Identify which cell holds the provided text, then report its [X, Y] central coordinate. 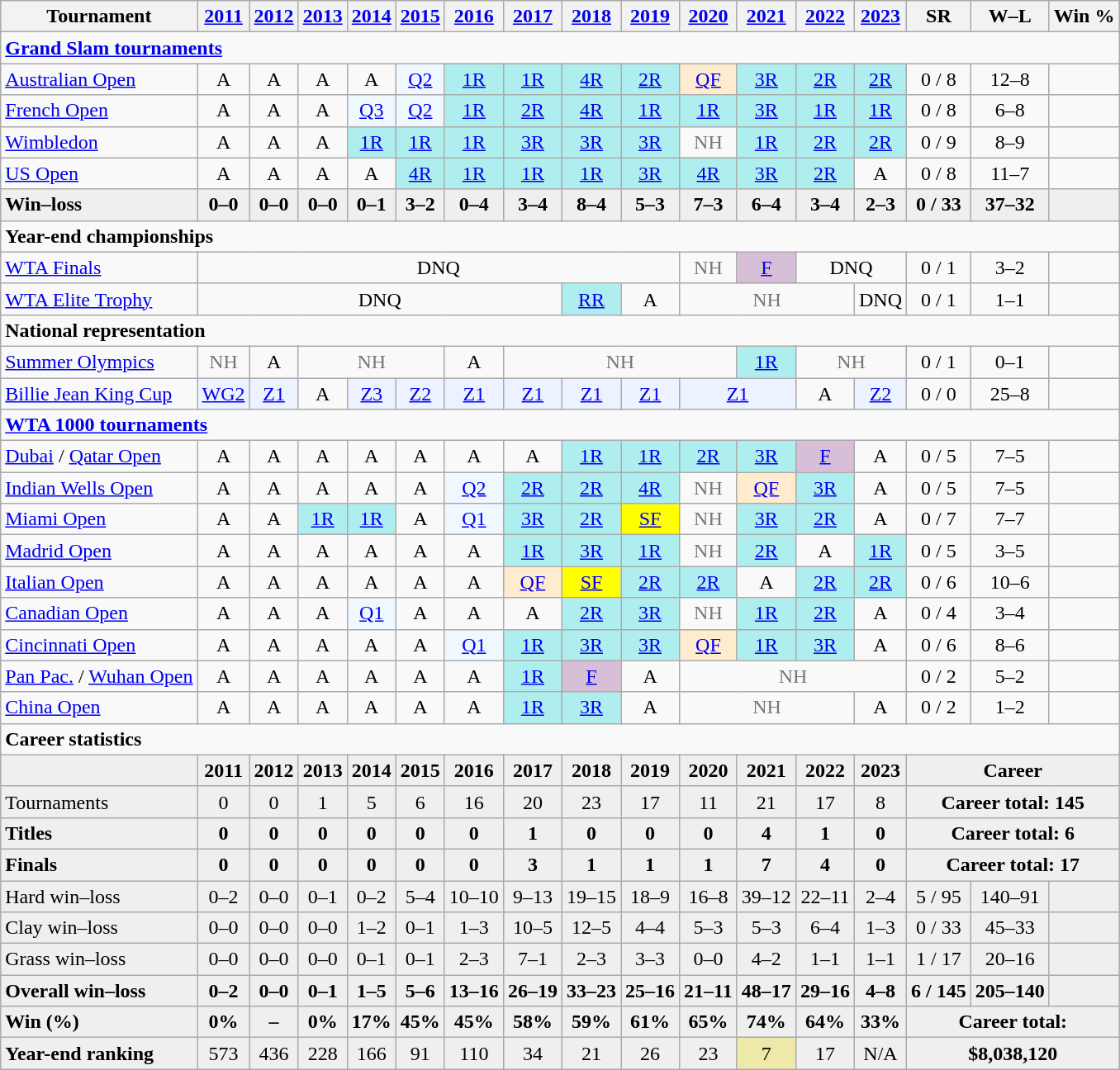
3–5 [1009, 551]
Win % [1084, 17]
10–5 [532, 928]
34 [532, 1053]
11 [709, 802]
0–4 [474, 205]
48–17 [766, 991]
SR [939, 17]
228 [322, 1053]
Career total: 17 [1013, 864]
13–16 [474, 991]
8–6 [1009, 645]
5 / 95 [939, 896]
N/A [880, 1053]
China Open [99, 708]
3–3 [651, 959]
16 [474, 802]
16–8 [709, 896]
Clay win–loss [99, 928]
Grass win–loss [99, 959]
74% [766, 1022]
205–140 [1009, 991]
Hard win–loss [99, 896]
7–1 [532, 959]
Cincinnati Open [99, 645]
573 [223, 1053]
7–3 [709, 205]
WTA Elite Trophy [99, 299]
Finals [99, 864]
436 [274, 1053]
22–11 [824, 896]
1–5 [372, 991]
Summer Olympics [99, 362]
Dubai / Qatar Open [99, 457]
45–33 [1009, 928]
4–8 [880, 991]
Year-end ranking [99, 1053]
26–19 [532, 991]
39–12 [766, 896]
8–4 [591, 205]
12–8 [1009, 79]
17% [372, 1022]
0 / 0 [939, 394]
5–6 [420, 991]
20 [532, 802]
5–4 [420, 896]
Tournament [99, 17]
25–16 [651, 991]
Career statistics [560, 739]
Z3 [372, 394]
Titles [99, 833]
21–11 [709, 991]
110 [474, 1053]
Career total: 145 [1013, 802]
64% [824, 1022]
Career [1013, 770]
18–9 [651, 896]
Grand Slam tournaments [560, 48]
Indian Wells Open [99, 488]
6–8 [1009, 111]
RR [591, 299]
8 [880, 802]
25–8 [1009, 394]
37–32 [1009, 205]
7–7 [1009, 519]
W–L [1009, 17]
US Open [99, 173]
91 [420, 1053]
Australian Open [99, 79]
33% [880, 1022]
3 [532, 864]
Canadian Open [99, 613]
1 / 17 [939, 959]
Miami Open [99, 519]
– [274, 1022]
59% [591, 1022]
Overall win–loss [99, 991]
20–16 [1009, 959]
12–5 [591, 928]
0 / 7 [939, 519]
9–13 [532, 896]
166 [372, 1053]
WTA Finals [99, 267]
8–9 [1009, 142]
Madrid Open [99, 551]
29–16 [824, 991]
Italian Open [99, 582]
5 [372, 802]
61% [651, 1022]
0 / 9 [939, 142]
Q3 [372, 111]
33–23 [591, 991]
$8,038,120 [1013, 1053]
WG2 [223, 394]
6 [420, 802]
10–6 [1009, 582]
Win (%) [99, 1022]
10–10 [474, 896]
Career total: [1013, 1022]
19–15 [591, 896]
Wimbledon [99, 142]
4–2 [766, 959]
WTA 1000 tournaments [560, 425]
65% [709, 1022]
58% [532, 1022]
Career total: 6 [1013, 833]
26 [651, 1053]
Win–loss [99, 205]
Billie Jean King Cup [99, 394]
5–2 [1009, 676]
11–7 [1009, 173]
Year-end championships [560, 236]
Tournaments [99, 802]
French Open [99, 111]
Pan Pac. / Wuhan Open [99, 676]
4–4 [651, 928]
National representation [560, 330]
6 / 145 [939, 991]
0 / 4 [939, 613]
2–4 [880, 896]
140–91 [1009, 896]
